Identify which cell holds the provided text, then report its [x, y] central coordinate. 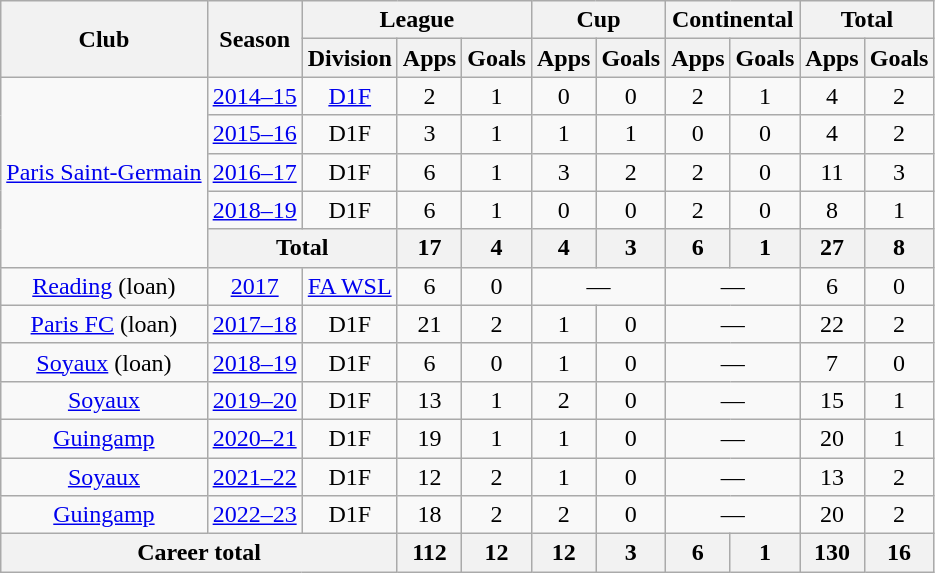
Paris FC (loan) [104, 324]
Career total [200, 553]
Paris Saint-Germain [104, 172]
11 [832, 172]
2021–22 [254, 477]
League [416, 20]
Division [350, 58]
2019–20 [254, 400]
22 [832, 324]
Season [254, 39]
19 [429, 438]
Continental [733, 20]
112 [429, 553]
Club [104, 39]
7 [832, 362]
21 [429, 324]
Reading (loan) [104, 286]
16 [899, 553]
18 [429, 515]
17 [429, 248]
130 [832, 553]
2020–21 [254, 438]
Soyaux (loan) [104, 362]
27 [832, 248]
2014–15 [254, 96]
2022–23 [254, 515]
2015–16 [254, 134]
2017–18 [254, 324]
2017 [254, 286]
Cup [598, 20]
2016–17 [254, 172]
FA WSL [350, 286]
15 [832, 400]
